Locate the cell with the specified text and output its (x, y) center coordinate. 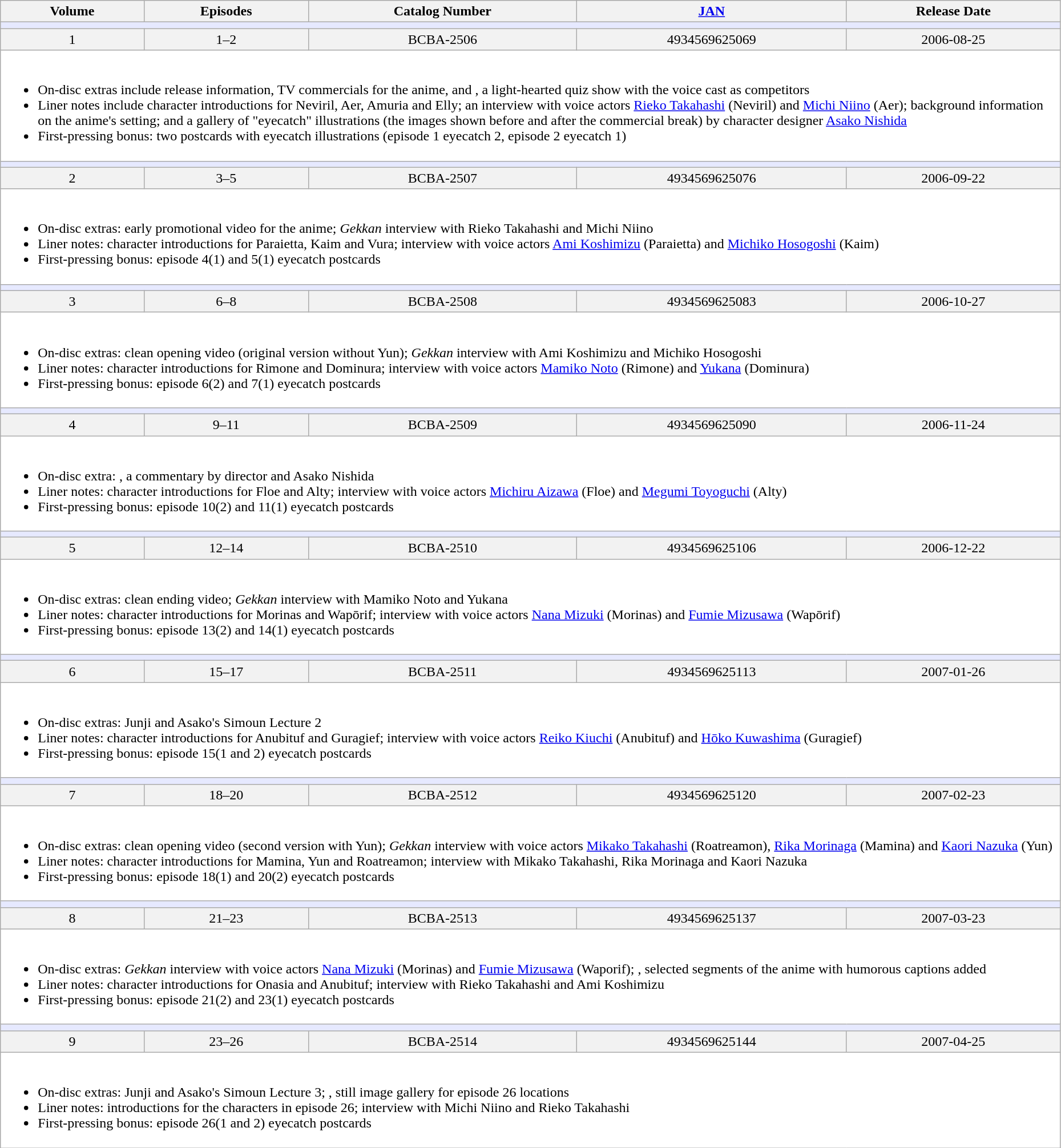
4934569625137 (711, 918)
1 (72, 39)
4 (72, 425)
9 (72, 1041)
2 (72, 178)
4934569625106 (711, 548)
Catalog Number (442, 11)
23–26 (226, 1041)
3–5 (226, 178)
BCBA-2512 (442, 795)
18–20 (226, 795)
6–8 (226, 301)
15–17 (226, 672)
Episodes (226, 11)
2007-03-23 (953, 918)
2006-12-22 (953, 548)
3 (72, 301)
BCBA-2514 (442, 1041)
4934569625090 (711, 425)
BCBA-2507 (442, 178)
4934569625120 (711, 795)
2006-11-24 (953, 425)
5 (72, 548)
BCBA-2511 (442, 672)
12–14 (226, 548)
2006-09-22 (953, 178)
JAN (711, 11)
2007-02-23 (953, 795)
1–2 (226, 39)
4934569625113 (711, 672)
Release Date (953, 11)
4934569625069 (711, 39)
2006-08-25 (953, 39)
BCBA-2513 (442, 918)
BCBA-2510 (442, 548)
BCBA-2506 (442, 39)
2007-01-26 (953, 672)
4934569625083 (711, 301)
7 (72, 795)
2007-04-25 (953, 1041)
BCBA-2508 (442, 301)
Volume (72, 11)
2006-10-27 (953, 301)
BCBA-2509 (442, 425)
4934569625076 (711, 178)
8 (72, 918)
6 (72, 672)
4934569625144 (711, 1041)
9–11 (226, 425)
21–23 (226, 918)
